Detect which cell encompasses the target text, then output its (x, y) center coordinate. 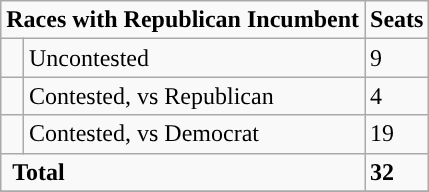
19 (397, 134)
Total (183, 172)
Seats (397, 20)
4 (397, 96)
9 (397, 58)
Uncontested (194, 58)
Races with Republican Incumbent (183, 20)
Contested, vs Republican (194, 96)
Contested, vs Democrat (194, 134)
32 (397, 172)
